Find where the given text appears and provide that cell's center as (X, Y) coordinate. 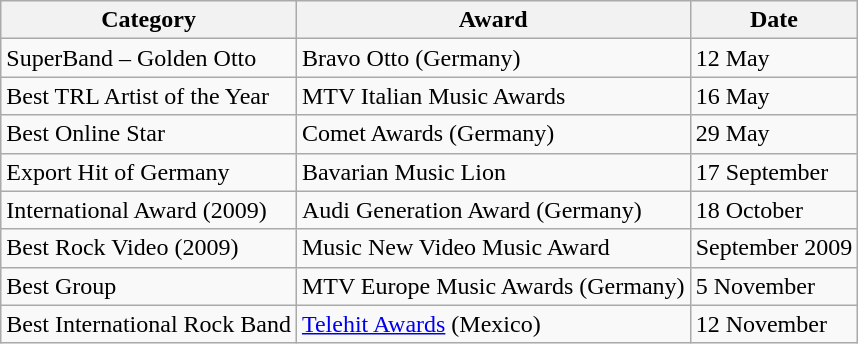
Date (774, 20)
Bavarian Music Lion (493, 172)
17 September (774, 172)
International Award (2009) (149, 210)
MTV Italian Music Awards (493, 96)
Best Online Star (149, 134)
Comet Awards (Germany) (493, 134)
SuperBand – Golden Otto (149, 58)
Award (493, 20)
Category (149, 20)
MTV Europe Music Awards (Germany) (493, 286)
Best Rock Video (2009) (149, 248)
18 October (774, 210)
Music New Video Music Award (493, 248)
Telehit Awards (Mexico) (493, 324)
Best TRL Artist of the Year (149, 96)
12 May (774, 58)
Bravo Otto (Germany) (493, 58)
Best Group (149, 286)
Export Hit of Germany (149, 172)
Audi Generation Award (Germany) (493, 210)
12 November (774, 324)
5 November (774, 286)
29 May (774, 134)
September 2009 (774, 248)
16 May (774, 96)
Best International Rock Band (149, 324)
